Pinpoint the cell where the given text exists, returning its (X, Y) midpoint coordinate. 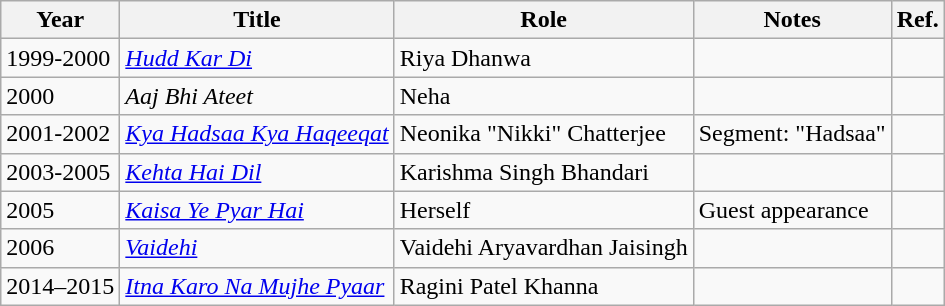
1999-2000 (60, 58)
2006 (60, 248)
Riya Dhanwa (544, 58)
Neha (544, 96)
2014–2015 (60, 286)
2000 (60, 96)
Vaidehi Aryavardhan Jaisingh (544, 248)
2003-2005 (60, 172)
Year (60, 20)
2001-2002 (60, 134)
Ragini Patel Khanna (544, 286)
Role (544, 20)
Karishma Singh Bhandari (544, 172)
Herself (544, 210)
Kehta Hai Dil (257, 172)
Neonika "Nikki" Chatterjee (544, 134)
Itna Karo Na Mujhe Pyaar (257, 286)
Kaisa Ye Pyar Hai (257, 210)
Segment: "Hadsaa" (792, 134)
Notes (792, 20)
Vaidehi (257, 248)
Guest appearance (792, 210)
Aaj Bhi Ateet (257, 96)
Ref. (918, 20)
Title (257, 20)
Kya Hadsaa Kya Haqeeqat (257, 134)
2005 (60, 210)
Hudd Kar Di (257, 58)
